Provide the [X, Y] coordinate of the cell's center where the given text is located.  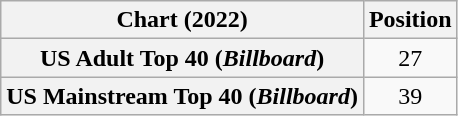
US Mainstream Top 40 (Billboard) [182, 96]
Position [410, 20]
27 [410, 58]
39 [410, 96]
US Adult Top 40 (Billboard) [182, 58]
Chart (2022) [182, 20]
